Pinpoint the cell where the given text exists, returning its [X, Y] midpoint coordinate. 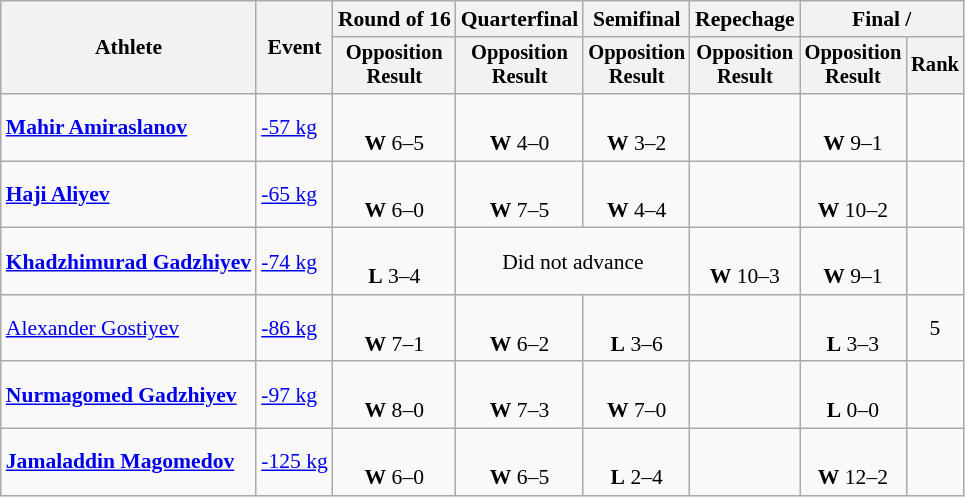
W 3–2 [636, 128]
W 12–2 [854, 462]
Did not advance [573, 262]
-57 kg [294, 128]
Khadzhimurad Gadzhiyev [128, 262]
Repechage [745, 19]
W 8–0 [394, 396]
Event [294, 48]
L 2–4 [636, 462]
L 3–6 [636, 328]
W 7–1 [394, 328]
Jamaladdin Magomedov [128, 462]
-74 kg [294, 262]
Round of 16 [394, 19]
W 4–4 [636, 194]
Rank [935, 66]
W 6–2 [520, 328]
W 10–3 [745, 262]
5 [935, 328]
Final / [882, 19]
L 3–4 [394, 262]
Alexander Gostiyev [128, 328]
Mahir Amiraslanov [128, 128]
W 7–0 [636, 396]
Quarterfinal [520, 19]
W 7–5 [520, 194]
Athlete [128, 48]
Semifinal [636, 19]
-86 kg [294, 328]
-65 kg [294, 194]
L 3–3 [854, 328]
W 7–3 [520, 396]
Haji Aliyev [128, 194]
-125 kg [294, 462]
L 0–0 [854, 396]
-97 kg [294, 396]
Nurmagomed Gadzhiyev [128, 396]
W 10–2 [854, 194]
W 4–0 [520, 128]
